Pinpoint the cell where the given text exists, returning its [X, Y] midpoint coordinate. 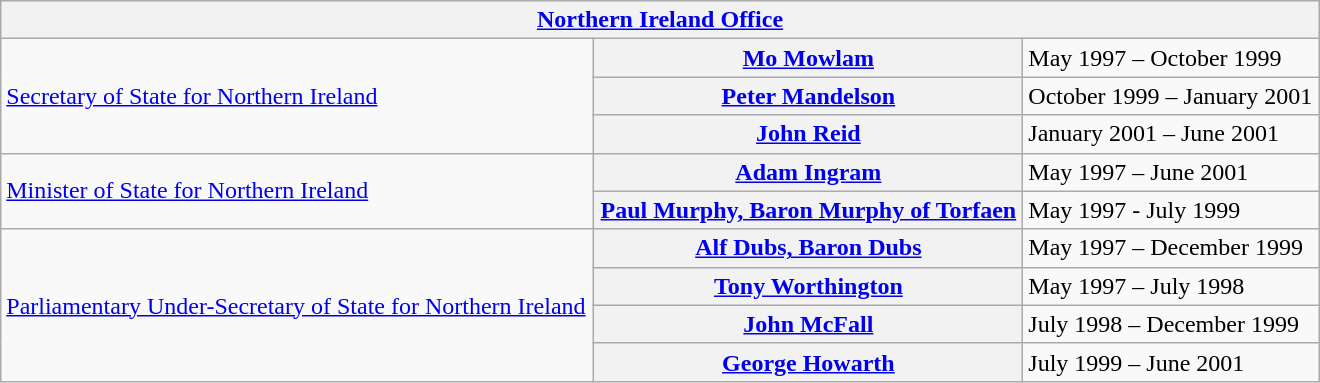
May 1997 – July 1998 [1171, 286]
May 1997 – June 2001 [1171, 172]
Peter Mandelson [808, 96]
John Reid [808, 134]
May 1997 – December 1999 [1171, 248]
October 1999 – January 2001 [1171, 96]
Tony Worthington [808, 286]
Alf Dubs, Baron Dubs [808, 248]
Northern Ireland Office [660, 20]
July 1999 – June 2001 [1171, 362]
May 1997 – October 1999 [1171, 58]
Adam Ingram [808, 172]
Secretary of State for Northern Ireland [298, 96]
George Howarth [808, 362]
Parliamentary Under-Secretary of State for Northern Ireland [298, 305]
January 2001 – June 2001 [1171, 134]
July 1998 – December 1999 [1171, 324]
John McFall [808, 324]
Minister of State for Northern Ireland [298, 191]
May 1997 - July 1999 [1171, 210]
Paul Murphy, Baron Murphy of Torfaen [808, 210]
Mo Mowlam [808, 58]
